From the cell containing the given text, extract its center point as (X, Y) coordinate. 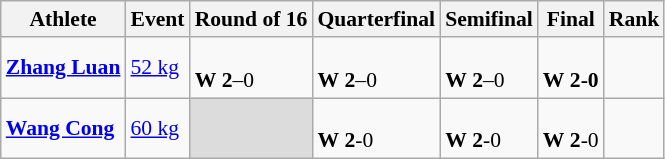
Quarterfinal (376, 19)
Final (571, 19)
Zhang Luan (64, 68)
Event (157, 19)
Rank (634, 19)
Wang Cong (64, 128)
52 kg (157, 68)
Athlete (64, 19)
Semifinal (489, 19)
Round of 16 (252, 19)
60 kg (157, 128)
